Provide the [x, y] coordinate of the cell's center where the given text is located.  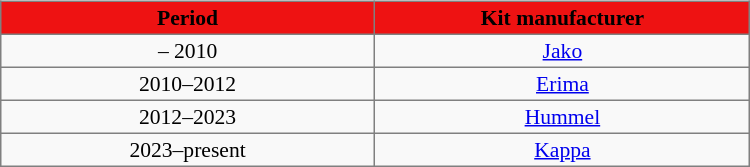
Hummel [562, 116]
Period [188, 18]
Jako [562, 50]
Erima [562, 84]
Kit manufacturer [562, 18]
2010–2012 [188, 84]
2012–2023 [188, 116]
Kappa [562, 150]
– 2010 [188, 50]
2023–present [188, 150]
